Provide the (X, Y) coordinate of the cell's center where the given text is located.  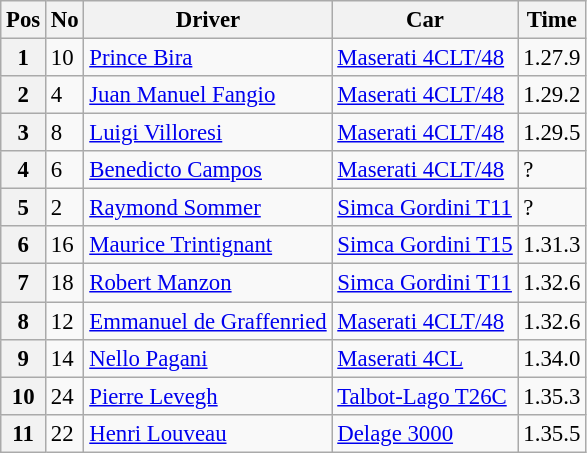
Pos (24, 20)
1.31.3 (552, 245)
1.35.3 (552, 396)
Car (425, 20)
1 (24, 58)
16 (65, 245)
Juan Manuel Fangio (208, 95)
1.35.5 (552, 433)
Raymond Sommer (208, 208)
3 (24, 133)
1.27.9 (552, 58)
Driver (208, 20)
Maserati 4CL (425, 358)
Robert Manzon (208, 283)
Time (552, 20)
1.29.2 (552, 95)
7 (24, 283)
Prince Bira (208, 58)
Nello Pagani (208, 358)
5 (24, 208)
Delage 3000 (425, 433)
Henri Louveau (208, 433)
Pierre Levegh (208, 396)
Talbot-Lago T26C (425, 396)
18 (65, 283)
14 (65, 358)
No (65, 20)
Emmanuel de Graffenried (208, 321)
11 (24, 433)
Benedicto Campos (208, 170)
1.29.5 (552, 133)
Luigi Villoresi (208, 133)
1.34.0 (552, 358)
Simca Gordini T15 (425, 245)
Maurice Trintignant (208, 245)
22 (65, 433)
9 (24, 358)
24 (65, 396)
12 (65, 321)
